Locate the cell with the specified text and output its [x, y] center coordinate. 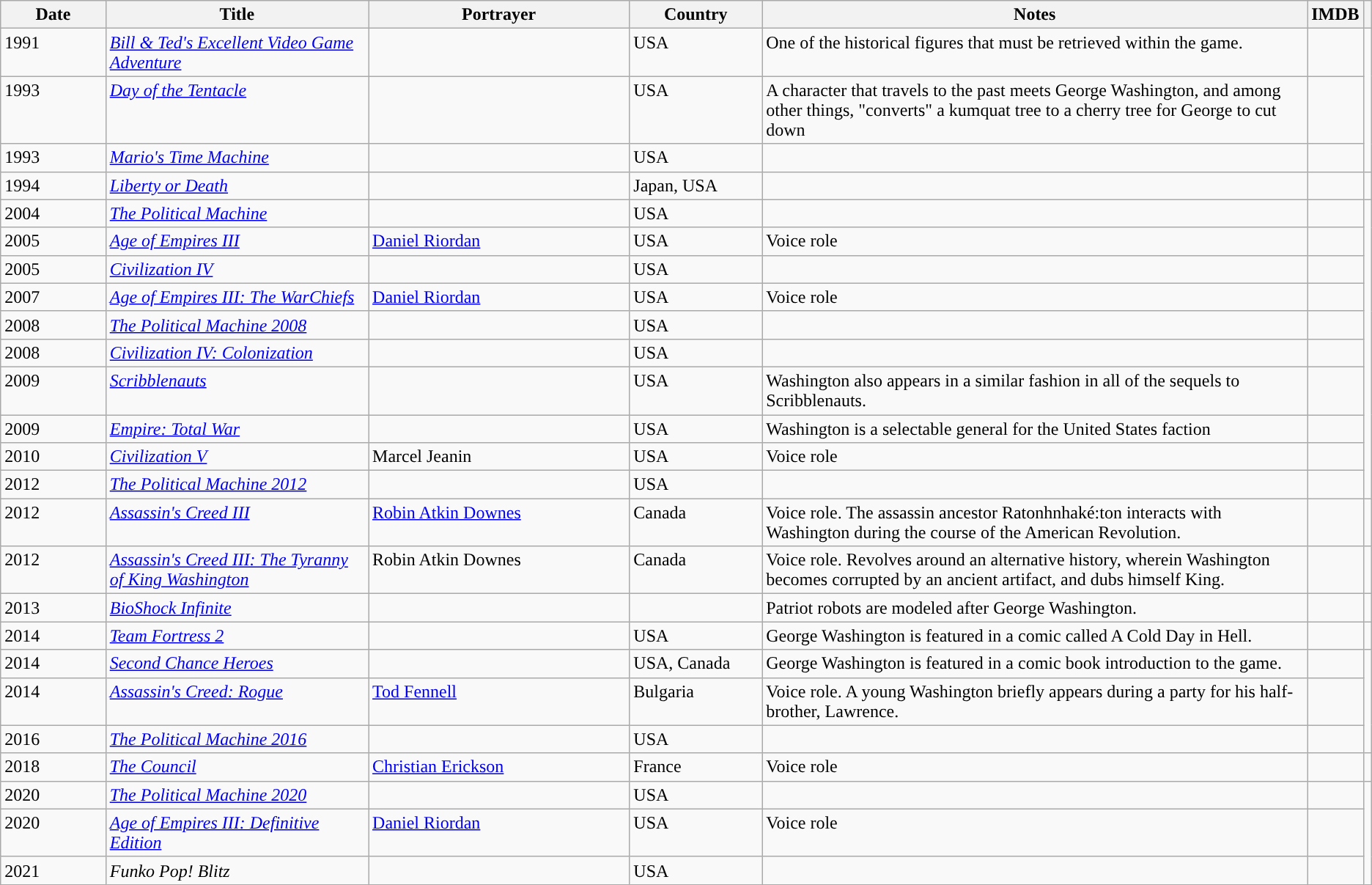
Age of Empires III [237, 241]
Date [53, 15]
2021 [53, 870]
Washington is a selectable general for the United States faction [1035, 429]
Voice role. The assassin ancestor Ratonhnhaké:ton interacts with Washington during the course of the American Revolution. [1035, 522]
Team Fortress 2 [237, 636]
George Washington is featured in a comic called A Cold Day in Hell. [1035, 636]
Funko Pop! Blitz [237, 870]
George Washington is featured in a comic book introduction to the game. [1035, 664]
Assassin's Creed: Rogue [237, 701]
Civilization V [237, 457]
2013 [53, 608]
Voice role. A young Washington briefly appears during a party for his half-brother, Lawrence. [1035, 701]
Portrayer [499, 15]
Day of the Tentacle [237, 110]
Bulgaria [696, 701]
Tod Fennell [499, 701]
Christian Erickson [499, 767]
Age of Empires III: The WarChiefs [237, 297]
2004 [53, 213]
The Council [237, 767]
Notes [1035, 15]
Japan, USA [696, 186]
The Political Machine [237, 213]
France [696, 767]
One of the historical figures that must be retrieved within the game. [1035, 53]
Liberty or Death [237, 186]
Assassin's Creed III: The Tyranny of King Washington [237, 570]
Civilization IV [237, 269]
The Political Machine 2016 [237, 739]
The Political Machine 2008 [237, 325]
Age of Empires III: Definitive Edition [237, 833]
Patriot robots are modeled after George Washington. [1035, 608]
1991 [53, 53]
2018 [53, 767]
Voice role. Revolves around an alternative history, wherein Washington becomes corrupted by an ancient artifact, and dubs himself King. [1035, 570]
BioShock Infinite [237, 608]
2016 [53, 739]
Civilization IV: Colonization [237, 353]
Title [237, 15]
Country [696, 15]
1994 [53, 186]
Assassin's Creed III [237, 522]
Bill & Ted's Excellent Video Game Adventure [237, 53]
The Political Machine 2012 [237, 485]
Washington also appears in a similar fashion in all of the sequels to Scribblenauts. [1035, 390]
Second Chance Heroes [237, 664]
2007 [53, 297]
USA, Canada [696, 664]
2010 [53, 457]
IMDB [1335, 15]
The Political Machine 2020 [237, 795]
Mario's Time Machine [237, 158]
Empire: Total War [237, 429]
Scribblenauts [237, 390]
Marcel Jeanin [499, 457]
